From the cell containing the given text, extract its center point as (x, y) coordinate. 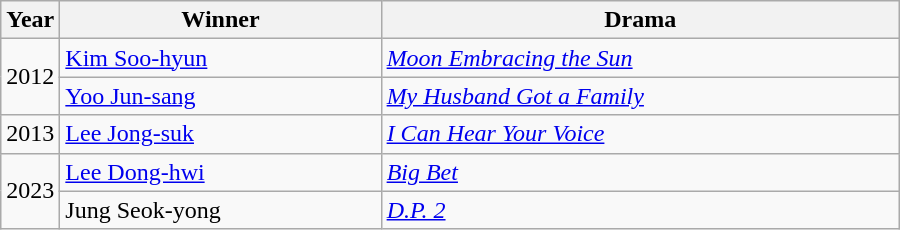
Moon Embracing the Sun (640, 58)
Year (30, 20)
Winner (220, 20)
2023 (30, 191)
Yoo Jun-sang (220, 96)
Lee Jong-suk (220, 134)
D.P. 2 (640, 210)
2012 (30, 77)
My Husband Got a Family (640, 96)
Lee Dong-hwi (220, 172)
I Can Hear Your Voice (640, 134)
2013 (30, 134)
Jung Seok-yong (220, 210)
Drama (640, 20)
Kim Soo-hyun (220, 58)
Big Bet (640, 172)
